Search for the cell housing the specified text and yield its [x, y] center coordinate. 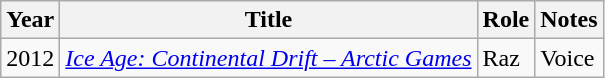
Raz [506, 58]
Title [268, 20]
Notes [569, 20]
Voice [569, 58]
Ice Age: Continental Drift – Arctic Games [268, 58]
Role [506, 20]
2012 [30, 58]
Year [30, 20]
